Provide the (x, y) coordinate of the cell's center where the given text is located.  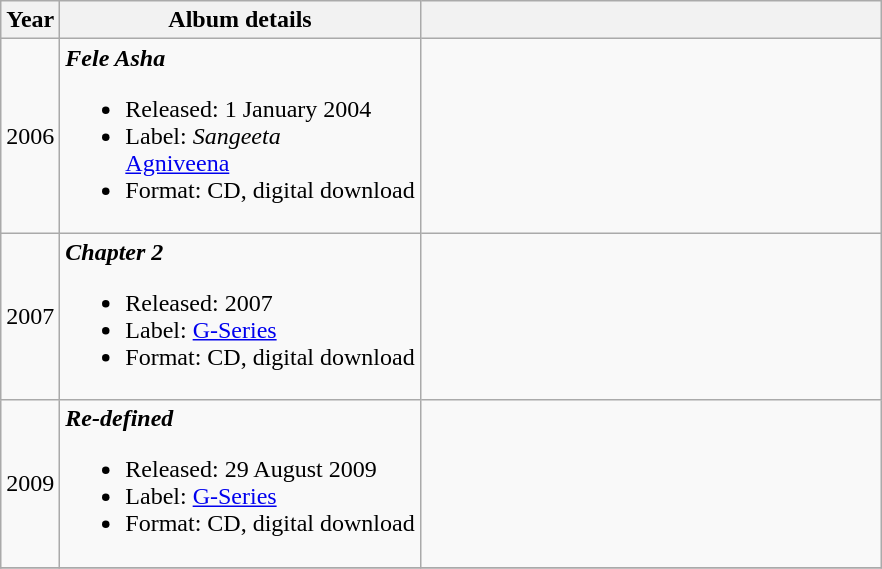
2007 (30, 316)
Re-definedReleased: 29 August 2009Label: G-SeriesFormat: CD, digital download (240, 484)
2006 (30, 136)
Chapter 2Released: 2007Label: G-SeriesFormat: CD, digital download (240, 316)
2009 (30, 484)
Year (30, 20)
Album details (240, 20)
Fele AshaReleased: 1 January 2004Label: Sangeeta AgniveenaFormat: CD, digital download (240, 136)
